For the text-containing cell, return its midpoint in (x, y) coordinate format. 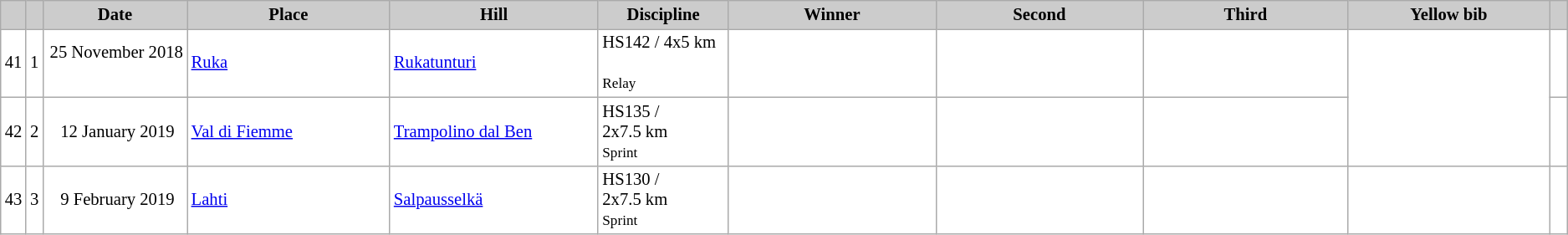
1 (34, 63)
Trampolino dal Ben (493, 131)
12 January 2019 (115, 131)
Discipline (662, 14)
Hill (493, 14)
Ruka (289, 63)
25 November 2018 (115, 63)
2 (34, 131)
Yellow bib (1448, 14)
41 (13, 63)
Rukatunturi (493, 63)
HS130 / 2x7.5 km Sprint (662, 200)
Second (1039, 14)
Third (1246, 14)
Val di Fiemme (289, 131)
Salpausselkä (493, 200)
9 February 2019 (115, 200)
Date (115, 14)
Place (289, 14)
Lahti (289, 200)
42 (13, 131)
3 (34, 200)
HS142 / 4x5 km Relay (662, 63)
HS135 / 2x7.5 km Sprint (662, 131)
43 (13, 200)
Winner (832, 14)
